Return the [x, y] coordinate for the center point of the cell that contains the specified text.  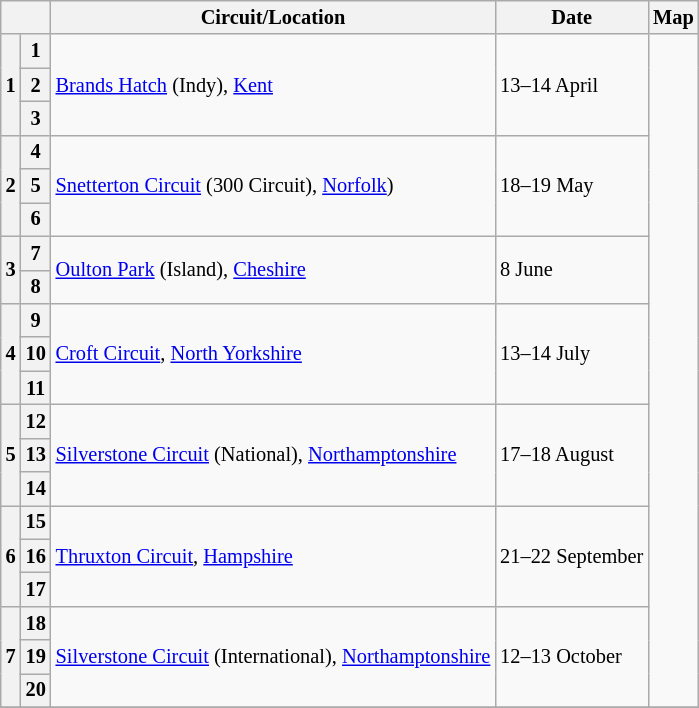
13–14 July [572, 354]
Circuit/Location [274, 17]
9 [36, 320]
Map [673, 17]
12 [36, 421]
21–22 September [572, 556]
17 [36, 589]
13–14 April [572, 84]
19 [36, 657]
8 June [572, 270]
Croft Circuit, North Yorkshire [274, 354]
13 [36, 455]
Oulton Park (Island), Cheshire [274, 270]
Date [572, 17]
Silverstone Circuit (National), Northamptonshire [274, 454]
12–13 October [572, 656]
Snetterton Circuit (300 Circuit), Norfolk) [274, 186]
15 [36, 522]
Brands Hatch (Indy), Kent [274, 84]
11 [36, 388]
Thruxton Circuit, Hampshire [274, 556]
20 [36, 690]
16 [36, 556]
10 [36, 354]
17–18 August [572, 454]
18 [36, 623]
18–19 May [572, 186]
14 [36, 489]
Silverstone Circuit (International), Northamptonshire [274, 656]
8 [36, 287]
